Return [X, Y] of the center of cell containing provided text 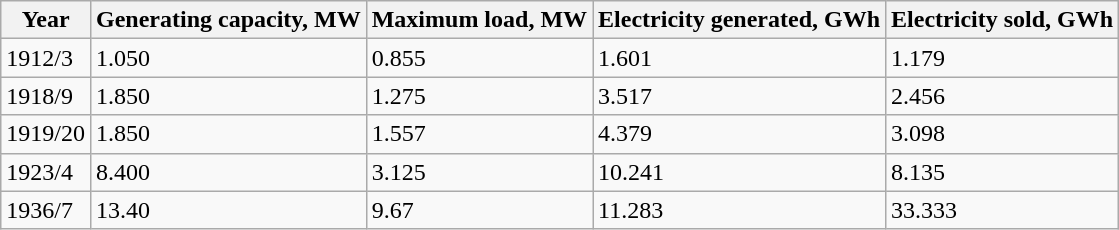
8.135 [1002, 172]
4.379 [740, 134]
2.456 [1002, 96]
1923/4 [46, 172]
1918/9 [46, 96]
3.098 [1002, 134]
3.517 [740, 96]
1919/20 [46, 134]
3.125 [479, 172]
33.333 [1002, 210]
13.40 [228, 210]
Maximum load, MW [479, 20]
0.855 [479, 58]
1912/3 [46, 58]
1.275 [479, 96]
Electricity sold, GWh [1002, 20]
1936/7 [46, 210]
1.050 [228, 58]
8.400 [228, 172]
Year [46, 20]
10.241 [740, 172]
9.67 [479, 210]
Generating capacity, MW [228, 20]
1.557 [479, 134]
1.601 [740, 58]
Electricity generated, GWh [740, 20]
11.283 [740, 210]
1.179 [1002, 58]
